Find where the given text appears and provide that cell's center as (X, Y) coordinate. 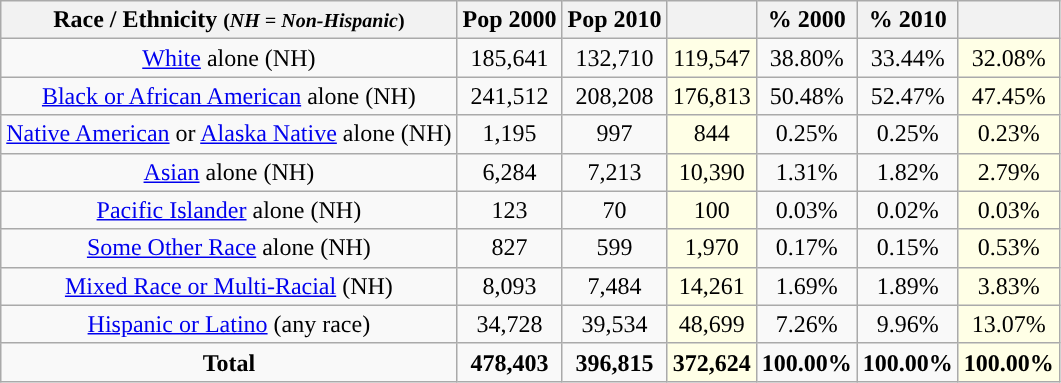
997 (614, 134)
119,547 (712, 58)
33.44% (908, 58)
1.82% (908, 172)
0.17% (806, 248)
Pop 2010 (614, 20)
% 2000 (806, 20)
844 (712, 134)
70 (614, 210)
Hispanic or Latino (any race) (229, 324)
372,624 (712, 362)
9.96% (908, 324)
123 (510, 210)
827 (510, 248)
10,390 (712, 172)
8,093 (510, 286)
48,699 (712, 324)
185,641 (510, 58)
Mixed Race or Multi-Racial (NH) (229, 286)
52.47% (908, 96)
6,284 (510, 172)
38.80% (806, 58)
599 (614, 248)
Asian alone (NH) (229, 172)
100 (712, 210)
0.02% (908, 210)
396,815 (614, 362)
% 2010 (908, 20)
1,970 (712, 248)
0.23% (1008, 134)
39,534 (614, 324)
47.45% (1008, 96)
Pacific Islander alone (NH) (229, 210)
478,403 (510, 362)
2.79% (1008, 172)
1.89% (908, 286)
14,261 (712, 286)
7,484 (614, 286)
Black or African American alone (NH) (229, 96)
176,813 (712, 96)
13.07% (1008, 324)
241,512 (510, 96)
1.31% (806, 172)
50.48% (806, 96)
White alone (NH) (229, 58)
34,728 (510, 324)
7,213 (614, 172)
Native American or Alaska Native alone (NH) (229, 134)
3.83% (1008, 286)
0.53% (1008, 248)
Pop 2000 (510, 20)
132,710 (614, 58)
32.08% (1008, 58)
Race / Ethnicity (NH = Non-Hispanic) (229, 20)
1.69% (806, 286)
7.26% (806, 324)
0.15% (908, 248)
Some Other Race alone (NH) (229, 248)
Total (229, 362)
1,195 (510, 134)
208,208 (614, 96)
